From the cell containing the given text, extract its center point as (x, y) coordinate. 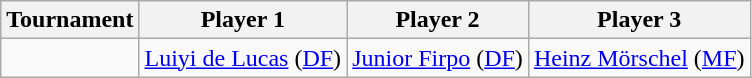
Tournament (70, 20)
Player 1 (243, 20)
Junior Firpo (DF) (438, 58)
Heinz Mörschel (MF) (639, 58)
Luiyi de Lucas (DF) (243, 58)
Player 3 (639, 20)
Player 2 (438, 20)
